Scan for the cell matching the given text and deliver its [x, y] coordinate at center. 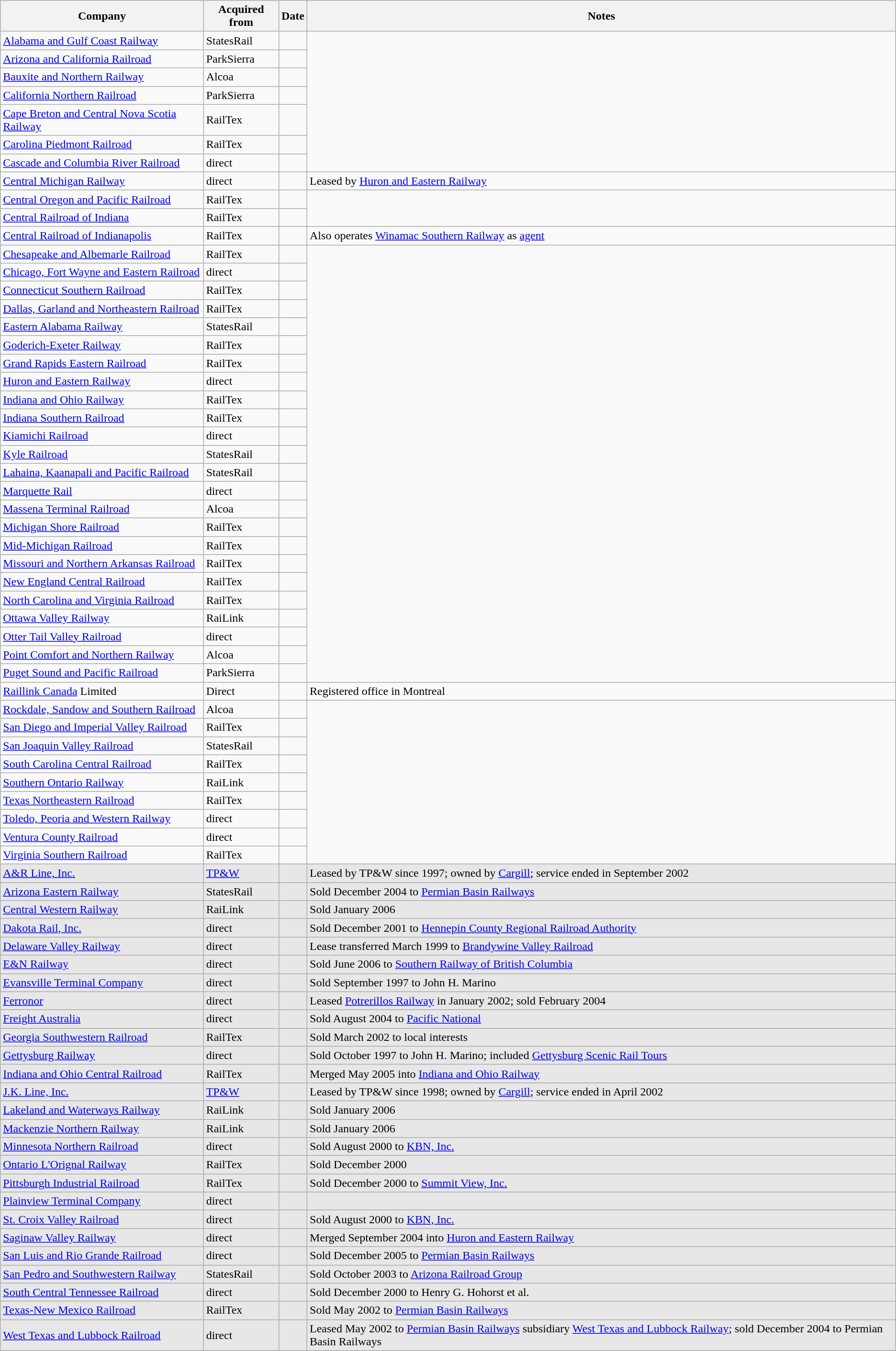
Sold October 2003 to Arizona Railroad Group [602, 1274]
Central Railroad of Indiana [102, 217]
Chicago, Fort Wayne and Eastern Railroad [102, 272]
Sold May 2002 to Permian Basin Railways [602, 1310]
Dallas, Garland and Northeastern Railroad [102, 309]
Lakeland and Waterways Railway [102, 1110]
Raillink Canada Limited [102, 691]
Mid-Michigan Railroad [102, 545]
San Luis and Rio Grande Railroad [102, 1256]
Sold December 2004 to Permian Basin Railways [602, 892]
Merged September 2004 into Huron and Eastern Railway [602, 1238]
Huron and Eastern Railway [102, 381]
California Northern Railroad [102, 95]
Registered office in Montreal [602, 691]
Missouri and Northern Arkansas Railroad [102, 564]
Pittsburgh Industrial Railroad [102, 1183]
Sold October 1997 to John H. Marino; included Gettysburg Scenic Rail Tours [602, 1055]
Massena Terminal Railroad [102, 509]
Indiana Southern Railroad [102, 418]
Central Western Railway [102, 910]
Sold September 1997 to John H. Marino [602, 983]
South Central Tennessee Railroad [102, 1292]
Date [293, 16]
San Diego and Imperial Valley Railroad [102, 727]
Sold June 2006 to Southern Railway of British Columbia [602, 964]
Bauxite and Northern Railway [102, 77]
San Joaquin Valley Railroad [102, 746]
Leased May 2002 to Permian Basin Railways subsidiary West Texas and Lubbock Railway; sold December 2004 to Permian Basin Railways [602, 1335]
Saginaw Valley Railway [102, 1238]
Alabama and Gulf Coast Railway [102, 41]
Evansville Terminal Company [102, 983]
Otter Tail Valley Railroad [102, 636]
Indiana and Ohio Railway [102, 400]
Sold December 2005 to Permian Basin Railways [602, 1256]
Leased by Huron and Eastern Railway [602, 181]
Indiana and Ohio Central Railroad [102, 1073]
Ontario L'Orignal Railway [102, 1165]
Notes [602, 16]
Delaware Valley Railway [102, 946]
Ottawa Valley Railway [102, 618]
Texas Northeastern Railroad [102, 800]
Virginia Southern Railroad [102, 855]
Grand Rapids Eastern Railroad [102, 363]
Georgia Southwestern Railroad [102, 1037]
Gettysburg Railway [102, 1055]
Toledo, Peoria and Western Railway [102, 818]
Leased by TP&W since 1998; owned by Cargill; service ended in April 2002 [602, 1092]
Plainview Terminal Company [102, 1201]
Arizona Eastern Railway [102, 892]
Michigan Shore Railroad [102, 527]
Texas-New Mexico Railroad [102, 1310]
Puget Sound and Pacific Railroad [102, 673]
Southern Ontario Railway [102, 782]
Lahaina, Kaanapali and Pacific Railroad [102, 472]
Marquette Rail [102, 491]
Arizona and California Railroad [102, 59]
South Carolina Central Railroad [102, 764]
Leased by TP&W since 1997; owned by Cargill; service ended in September 2002 [602, 873]
Sold March 2002 to local interests [602, 1037]
Kyle Railroad [102, 454]
Chesapeake and Albemarle Railroad [102, 254]
West Texas and Lubbock Railroad [102, 1335]
Also operates Winamac Southern Railway as agent [602, 235]
E&N Railway [102, 964]
Point Comfort and Northern Railway [102, 655]
Leased Potrerillos Railway in January 2002; sold February 2004 [602, 1001]
A&R Line, Inc. [102, 873]
North Carolina and Virginia Railroad [102, 600]
Kiamichi Railroad [102, 436]
Lease transferred March 1999 to Brandywine Valley Railroad [602, 946]
Direct [241, 691]
New England Central Railroad [102, 582]
Sold August 2004 to Pacific National [602, 1019]
Dakota Rail, Inc. [102, 928]
Sold December 2000 to Henry G. Hohorst et al. [602, 1292]
Freight Australia [102, 1019]
Goderich-Exeter Railway [102, 345]
Central Oregon and Pacific Railroad [102, 199]
J.K. Line, Inc. [102, 1092]
Sold December 2001 to Hennepin County Regional Railroad Authority [602, 928]
Acquired from [241, 16]
Merged May 2005 into Indiana and Ohio Railway [602, 1073]
Sold December 2000 [602, 1165]
Rockdale, Sandow and Southern Railroad [102, 709]
Company [102, 16]
Eastern Alabama Railway [102, 327]
Central Michigan Railway [102, 181]
San Pedro and Southwestern Railway [102, 1274]
Cape Breton and Central Nova Scotia Railway [102, 120]
Cascade and Columbia River Railroad [102, 163]
Connecticut Southern Railroad [102, 290]
Ferronor [102, 1001]
Carolina Piedmont Railroad [102, 145]
Ventura County Railroad [102, 837]
Central Railroad of Indianapolis [102, 235]
Mackenzie Northern Railway [102, 1128]
Sold December 2000 to Summit View, Inc. [602, 1183]
St. Croix Valley Railroad [102, 1219]
Minnesota Northern Railroad [102, 1147]
